Search for the cell housing the specified text and yield its [X, Y] center coordinate. 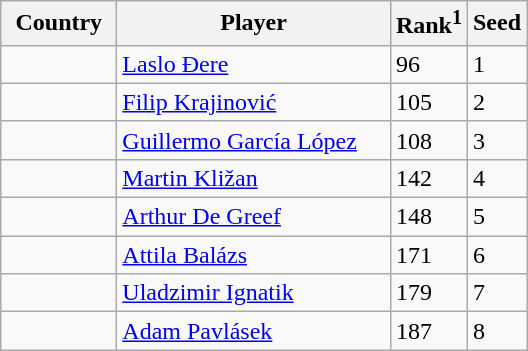
Country [59, 24]
6 [496, 255]
5 [496, 217]
Arthur De Greef [254, 217]
Uladzimir Ignatik [254, 293]
105 [428, 102]
Seed [496, 24]
Laslo Đere [254, 64]
7 [496, 293]
Attila Balázs [254, 255]
1 [496, 64]
148 [428, 217]
Rank1 [428, 24]
Filip Krajinović [254, 102]
3 [496, 140]
187 [428, 331]
142 [428, 178]
171 [428, 255]
Guillermo García López [254, 140]
Martin Kližan [254, 178]
4 [496, 178]
Player [254, 24]
108 [428, 140]
96 [428, 64]
2 [496, 102]
8 [496, 331]
179 [428, 293]
Adam Pavlásek [254, 331]
